Locate the cell with the specified text and output its [x, y] center coordinate. 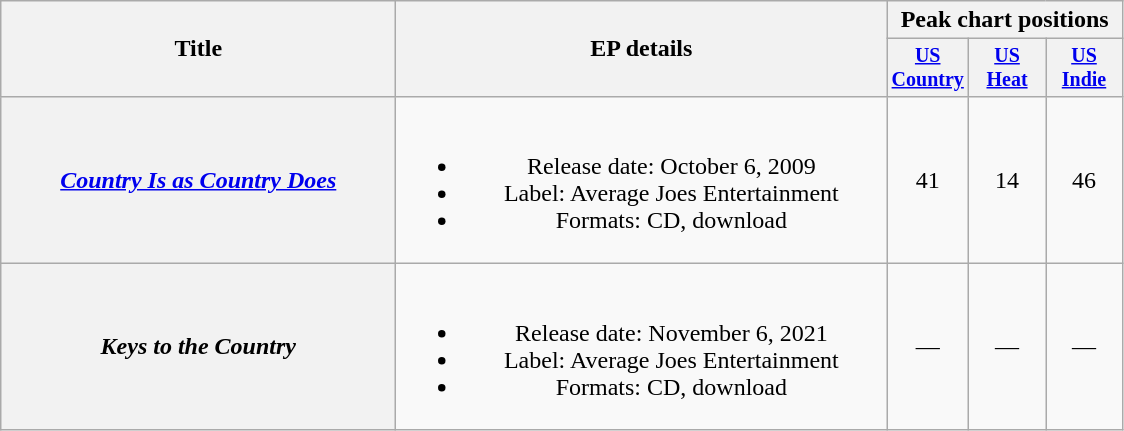
US Country [928, 68]
Title [198, 49]
46 [1084, 180]
Country Is as Country Does [198, 180]
14 [1008, 180]
USIndie [1084, 68]
Release date: October 6, 2009Label: Average Joes EntertainmentFormats: CD, download [642, 180]
USHeat [1008, 68]
41 [928, 180]
EP details [642, 49]
Release date: November 6, 2021Label: Average Joes EntertainmentFormats: CD, download [642, 346]
Keys to the Country [198, 346]
Peak chart positions [1005, 20]
